Return [x, y] of the center of cell containing provided text 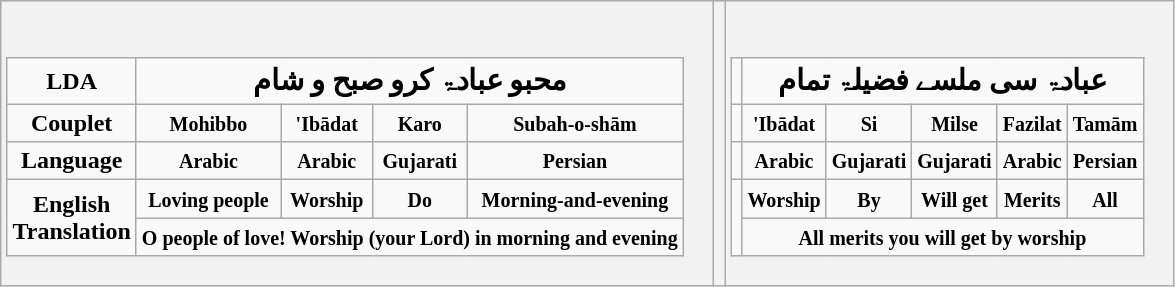
By [868, 199]
Mohibbo [208, 123]
Loving people [208, 199]
Couplet [72, 123]
Karo [420, 123]
EnglishTranslation [72, 218]
Merits [1032, 199]
Language [72, 161]
Fazilat [1032, 123]
Do [420, 199]
Si [868, 123]
محبو عبادۃ کرو صبح و شام [410, 81]
Subah-o-shām [576, 123]
عبادۃ سی ملسے فضیلۃ تمام [942, 81]
Milse [954, 123]
All [1105, 199]
Morning-and-evening [576, 199]
Tamām [1105, 123]
O people of love! Worship (your Lord) in morning and evening [410, 237]
LDA [72, 81]
Will get [954, 199]
All merits you will get by worship [942, 237]
